Output the [X, Y] coordinate of the center of the cell containing the given text.  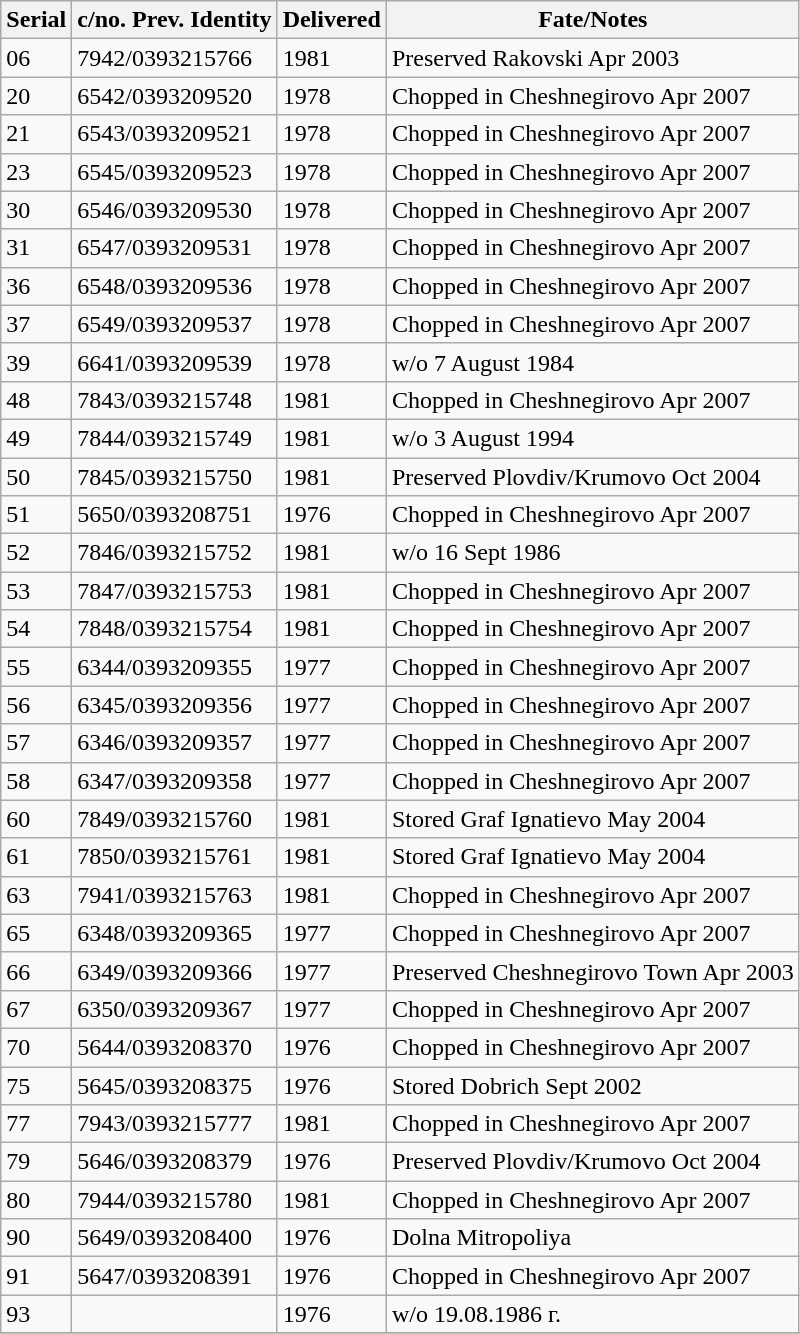
91 [36, 1276]
7944/0393215780 [174, 1200]
60 [36, 819]
6348/0393209365 [174, 933]
5647/0393208391 [174, 1276]
7848/0393215754 [174, 629]
50 [36, 477]
7942/0393215766 [174, 58]
31 [36, 248]
Fate/Notes [592, 20]
23 [36, 172]
Serial [36, 20]
6641/0393209539 [174, 362]
6543/0393209521 [174, 134]
5650/0393208751 [174, 515]
7941/0393215763 [174, 895]
w/o 7 August 1984 [592, 362]
80 [36, 1200]
w/o 3 August 1994 [592, 438]
67 [36, 1009]
6344/0393209355 [174, 667]
Preserved Rakovski Apr 2003 [592, 58]
21 [36, 134]
7849/0393215760 [174, 819]
61 [36, 857]
6542/0393209520 [174, 96]
20 [36, 96]
79 [36, 1162]
49 [36, 438]
55 [36, 667]
54 [36, 629]
6547/0393209531 [174, 248]
6350/0393209367 [174, 1009]
7844/0393215749 [174, 438]
90 [36, 1238]
6546/0393209530 [174, 210]
7850/0393215761 [174, 857]
93 [36, 1314]
37 [36, 324]
77 [36, 1124]
7943/0393215777 [174, 1124]
6345/0393209356 [174, 705]
5644/0393208370 [174, 1047]
30 [36, 210]
7845/0393215750 [174, 477]
5645/0393208375 [174, 1085]
6545/0393209523 [174, 172]
7847/0393215753 [174, 591]
6346/0393209357 [174, 743]
63 [36, 895]
39 [36, 362]
Preserved Cheshnegirovo Town Apr 2003 [592, 971]
w/o 19.08.1986 г. [592, 1314]
Stored Dobrich Sept 2002 [592, 1085]
75 [36, 1085]
36 [36, 286]
57 [36, 743]
6347/0393209358 [174, 781]
6549/0393209537 [174, 324]
56 [36, 705]
58 [36, 781]
Dolna Mitropoliya [592, 1238]
w/o 16 Sept 1986 [592, 553]
06 [36, 58]
5649/0393208400 [174, 1238]
5646/0393208379 [174, 1162]
52 [36, 553]
c/no. Prev. Identity [174, 20]
Delivered [332, 20]
53 [36, 591]
6548/0393209536 [174, 286]
65 [36, 933]
48 [36, 400]
7846/0393215752 [174, 553]
66 [36, 971]
6349/0393209366 [174, 971]
51 [36, 515]
7843/0393215748 [174, 400]
70 [36, 1047]
